Return (x, y) of the center of cell containing provided text 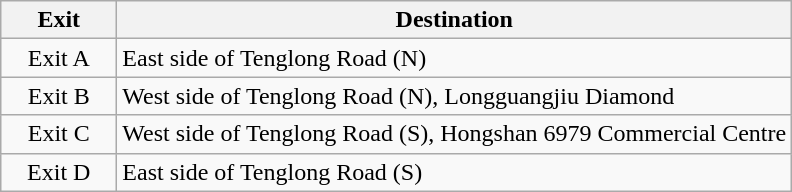
Destination (454, 20)
Exit (59, 20)
East side of Tenglong Road (N) (454, 58)
Exit A (59, 58)
Exit C (59, 134)
West side of Tenglong Road (S), Hongshan 6979 Commercial Centre (454, 134)
Exit B (59, 96)
East side of Tenglong Road (S) (454, 172)
West side of Tenglong Road (N), Longguangjiu Diamond (454, 96)
Exit D (59, 172)
